For the text-containing cell, return its midpoint in (x, y) coordinate format. 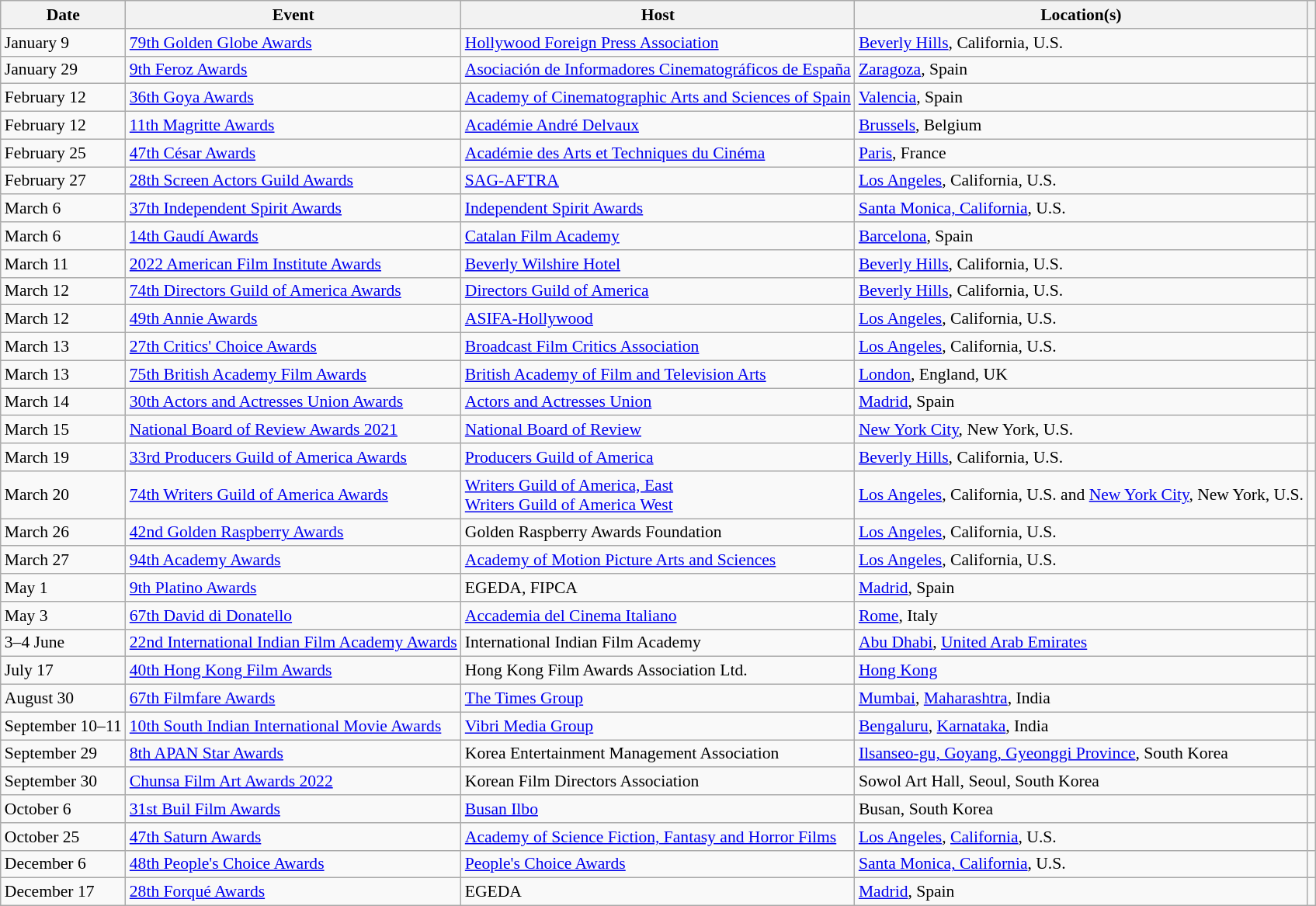
January 29 (64, 70)
March 19 (64, 457)
Los Angeles, California, U.S. and New York City, New York, U.S. (1081, 495)
Golden Raspberry Awards Foundation (658, 533)
36th Goya Awards (293, 98)
Korea Entertainment Management Association (658, 754)
January 9 (64, 43)
Academy of Cinematographic Arts and Sciences of Spain (658, 98)
Date (64, 15)
47th Saturn Awards (293, 837)
London, England, UK (1081, 374)
May 1 (64, 588)
33rd Producers Guild of America Awards (293, 457)
Ilsanseo-gu, Goyang, Gyeonggi Province, South Korea (1081, 754)
Writers Guild of America, EastWriters Guild of America West (658, 495)
September 10–11 (64, 726)
March 20 (64, 495)
2022 American Film Institute Awards (293, 264)
Rome, Italy (1081, 616)
22nd International Indian Film Academy Awards (293, 643)
ASIFA-Hollywood (658, 319)
74th Directors Guild of America Awards (293, 291)
3–4 June (64, 643)
February 27 (64, 181)
42nd Golden Raspberry Awards (293, 533)
Location(s) (1081, 15)
March 26 (64, 533)
New York City, New York, U.S. (1081, 430)
Chunsa Film Art Awards 2022 (293, 782)
EGEDA, FIPCA (658, 588)
December 17 (64, 892)
Académie des Arts et Techniques du Cinéma (658, 153)
40th Hong Kong Film Awards (293, 671)
Abu Dhabi, United Arab Emirates (1081, 643)
94th Academy Awards (293, 561)
Broadcast Film Critics Association (658, 347)
Catalan Film Academy (658, 236)
Valencia, Spain (1081, 98)
Beverly Wilshire Hotel (658, 264)
Zaragoza, Spain (1081, 70)
48th People's Choice Awards (293, 864)
March 15 (64, 430)
October 6 (64, 809)
Academy of Science Fiction, Fantasy and Horror Films (658, 837)
March 14 (64, 402)
British Academy of Film and Television Arts (658, 374)
Independent Spirit Awards (658, 209)
30th Actors and Actresses Union Awards (293, 402)
28th Forqué Awards (293, 892)
SAG-AFTRA (658, 181)
27th Critics' Choice Awards (293, 347)
Directors Guild of America (658, 291)
Sowol Art Hall, Seoul, South Korea (1081, 782)
14th Gaudí Awards (293, 236)
August 30 (64, 699)
Asociación de Informadores Cinematográficos de España (658, 70)
People's Choice Awards (658, 864)
Barcelona, Spain (1081, 236)
Vibri Media Group (658, 726)
Hong Kong Film Awards Association Ltd. (658, 671)
Mumbai, Maharashtra, India (1081, 699)
Bengaluru, Karnataka, India (1081, 726)
31st Buil Film Awards (293, 809)
March 27 (64, 561)
9th Feroz Awards (293, 70)
Academy of Motion Picture Arts and Sciences (658, 561)
11th Magritte Awards (293, 126)
Accademia del Cinema Italiano (658, 616)
Paris, France (1081, 153)
67th David di Donatello (293, 616)
79th Golden Globe Awards (293, 43)
March 11 (64, 264)
Hong Kong (1081, 671)
Académie André Delvaux (658, 126)
Event (293, 15)
EGEDA (658, 892)
47th César Awards (293, 153)
International Indian Film Academy (658, 643)
49th Annie Awards (293, 319)
37th Independent Spirit Awards (293, 209)
Korean Film Directors Association (658, 782)
Busan Ilbo (658, 809)
74th Writers Guild of America Awards (293, 495)
National Board of Review (658, 430)
Brussels, Belgium (1081, 126)
February 25 (64, 153)
September 29 (64, 754)
75th British Academy Film Awards (293, 374)
9th Platino Awards (293, 588)
Hollywood Foreign Press Association (658, 43)
28th Screen Actors Guild Awards (293, 181)
The Times Group (658, 699)
67th Filmfare Awards (293, 699)
Busan, South Korea (1081, 809)
10th South Indian International Movie Awards (293, 726)
8th APAN Star Awards (293, 754)
Actors and Actresses Union (658, 402)
Producers Guild of America (658, 457)
December 6 (64, 864)
September 30 (64, 782)
July 17 (64, 671)
National Board of Review Awards 2021 (293, 430)
October 25 (64, 837)
Host (658, 15)
May 3 (64, 616)
